Return the [x, y] coordinate for the center point of the cell that contains the specified text.  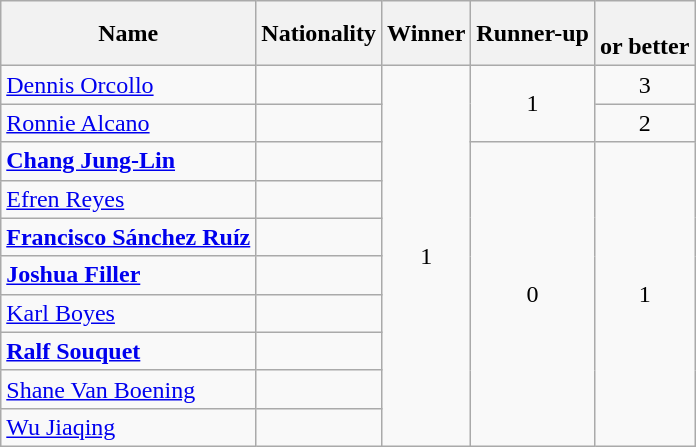
3 [644, 85]
or better [644, 34]
Shane Van Boening [128, 389]
Nationality [319, 34]
Karl Boyes [128, 313]
Winner [426, 34]
Efren Reyes [128, 199]
Runner-up [533, 34]
Chang Jung-Lin [128, 161]
Francisco Sánchez Ruíz [128, 237]
Ralf Souquet [128, 351]
Joshua Filler [128, 275]
0 [533, 294]
Name [128, 34]
Ronnie Alcano [128, 123]
Wu Jiaqing [128, 427]
Dennis Orcollo [128, 85]
2 [644, 123]
